Output the [X, Y] coordinate of the center of the cell containing the given text.  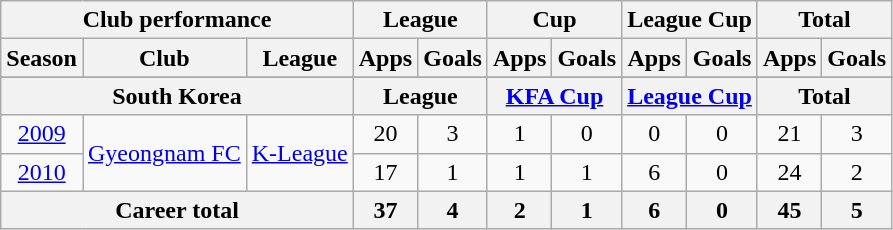
5 [857, 210]
KFA Cup [554, 96]
2010 [42, 172]
Club [164, 58]
Career total [177, 210]
Gyeongnam FC [164, 153]
K-League [300, 153]
45 [789, 210]
2009 [42, 134]
24 [789, 172]
37 [385, 210]
21 [789, 134]
20 [385, 134]
4 [453, 210]
Season [42, 58]
17 [385, 172]
Cup [554, 20]
Club performance [177, 20]
South Korea [177, 96]
